Pinpoint the cell where the given text exists, returning its (X, Y) midpoint coordinate. 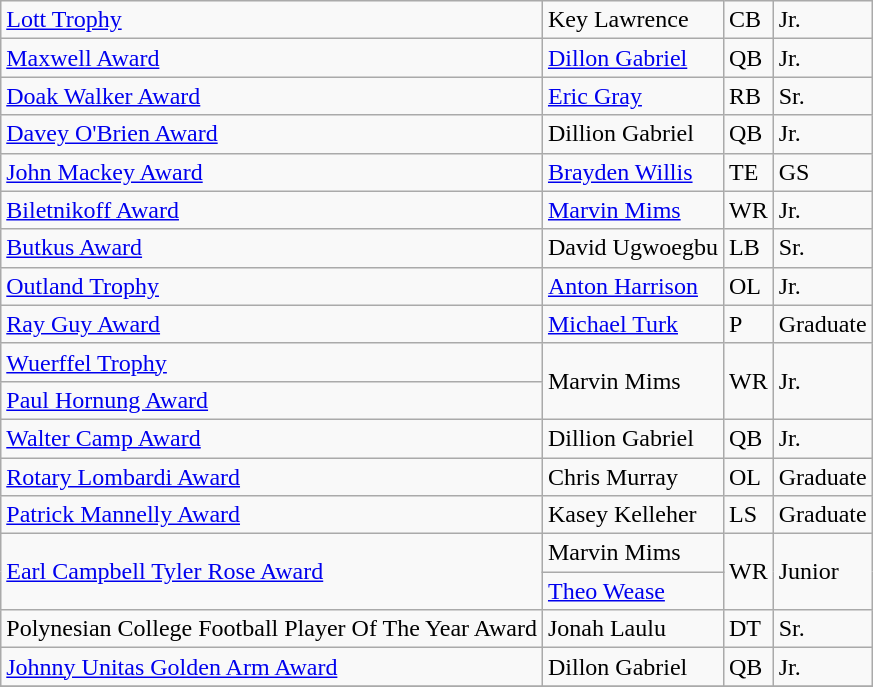
Davey O'Brien Award (272, 134)
Polynesian College Football Player Of The Year Award (272, 629)
Brayden Willis (632, 172)
David Ugwoegbu (632, 248)
CB (748, 20)
Walter Camp Award (272, 438)
Theo Wease (632, 591)
Eric Gray (632, 96)
Key Lawrence (632, 20)
Patrick Mannelly Award (272, 515)
Kasey Kelleher (632, 515)
LB (748, 248)
John Mackey Award (272, 172)
RB (748, 96)
Wuerffel Trophy (272, 362)
TE (748, 172)
Outland Trophy (272, 286)
LS (748, 515)
DT (748, 629)
Butkus Award (272, 248)
Paul Hornung Award (272, 400)
Anton Harrison (632, 286)
Earl Campbell Tyler Rose Award (272, 572)
Junior (822, 572)
Michael Turk (632, 324)
GS (822, 172)
Jonah Laulu (632, 629)
Rotary Lombardi Award (272, 477)
Lott Trophy (272, 20)
Johnny Unitas Golden Arm Award (272, 667)
Ray Guy Award (272, 324)
Chris Murray (632, 477)
Biletnikoff Award (272, 210)
P (748, 324)
Maxwell Award (272, 58)
Doak Walker Award (272, 96)
